Pinpoint the cell where the given text exists, returning its (x, y) midpoint coordinate. 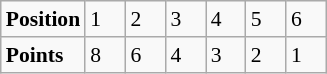
8 (105, 55)
5 (266, 19)
Points (43, 55)
Position (43, 19)
